From the cell containing the given text, extract its center point as (x, y) coordinate. 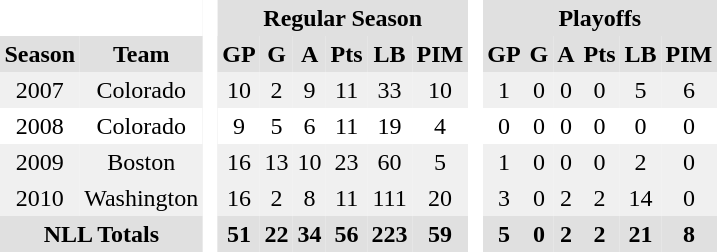
13 (276, 162)
59 (440, 234)
4 (440, 126)
14 (640, 198)
2009 (40, 162)
3 (504, 198)
Washington (142, 198)
60 (390, 162)
51 (239, 234)
111 (390, 198)
2008 (40, 126)
Boston (142, 162)
Regular Season (343, 18)
34 (310, 234)
2010 (40, 198)
Season (40, 54)
Team (142, 54)
21 (640, 234)
56 (346, 234)
223 (390, 234)
NLL Totals (102, 234)
Playoffs (600, 18)
2007 (40, 90)
19 (390, 126)
23 (346, 162)
20 (440, 198)
33 (390, 90)
22 (276, 234)
